Identify which cell holds the provided text, then report its (x, y) central coordinate. 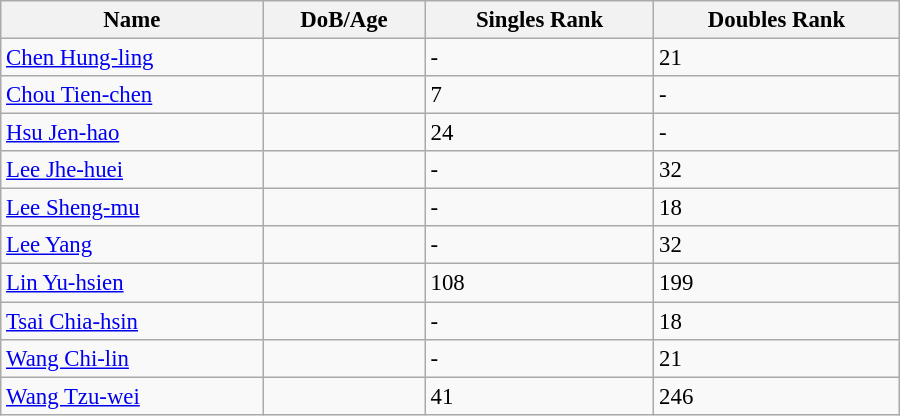
108 (540, 283)
Hsu Jen-hao (132, 133)
Singles Rank (540, 20)
Lee Yang (132, 245)
Lee Sheng-mu (132, 208)
Wang Tzu-wei (132, 396)
7 (540, 95)
24 (540, 133)
Wang Chi-lin (132, 358)
Lin Yu-hsien (132, 283)
Name (132, 20)
Tsai Chia-hsin (132, 321)
DoB/Age (344, 20)
Doubles Rank (776, 20)
Lee Jhe-huei (132, 170)
41 (540, 396)
199 (776, 283)
Chen Hung-ling (132, 58)
246 (776, 396)
Chou Tien-chen (132, 95)
